Output the (x, y) coordinate of the center of the cell containing the given text.  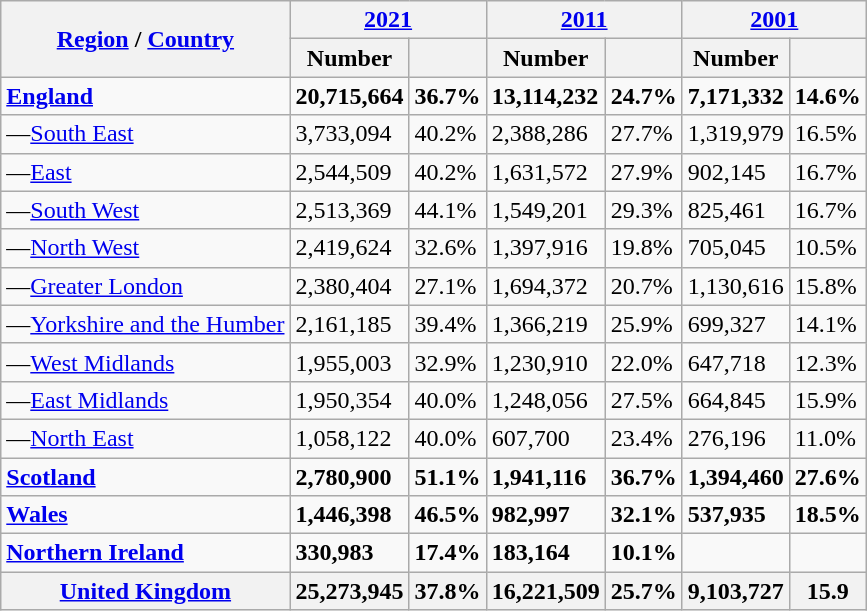
—South East (146, 134)
—West Midlands (146, 362)
Wales (146, 515)
England (146, 96)
825,461 (736, 210)
37.8% (448, 591)
19.8% (644, 248)
27.9% (644, 172)
330,983 (350, 553)
1,230,910 (546, 362)
982,997 (546, 515)
1,130,616 (736, 286)
51.1% (448, 477)
2011 (584, 20)
14.1% (828, 324)
1,941,116 (546, 477)
7,171,332 (736, 96)
—South West (146, 210)
22.0% (644, 362)
2,161,185 (350, 324)
1,631,572 (546, 172)
276,196 (736, 438)
1,955,003 (350, 362)
13,114,232 (546, 96)
Scotland (146, 477)
12.3% (828, 362)
1,058,122 (350, 438)
15.9% (828, 400)
11.0% (828, 438)
—East (146, 172)
27.5% (644, 400)
—North West (146, 248)
United Kingdom (146, 591)
2,419,624 (350, 248)
1,394,460 (736, 477)
699,327 (736, 324)
20,715,664 (350, 96)
27.1% (448, 286)
17.4% (448, 553)
3,733,094 (350, 134)
25,273,945 (350, 591)
9,103,727 (736, 591)
2,513,369 (350, 210)
16,221,509 (546, 591)
2,388,286 (546, 134)
16.5% (828, 134)
—East Midlands (146, 400)
705,045 (736, 248)
29.3% (644, 210)
1,397,916 (546, 248)
664,845 (736, 400)
32.9% (448, 362)
27.7% (644, 134)
39.4% (448, 324)
2,380,404 (350, 286)
2,780,900 (350, 477)
2001 (774, 20)
46.5% (448, 515)
2,544,509 (350, 172)
902,145 (736, 172)
25.9% (644, 324)
Region / Country (146, 39)
32.6% (448, 248)
1,549,201 (546, 210)
25.7% (644, 591)
647,718 (736, 362)
537,935 (736, 515)
14.6% (828, 96)
1,248,056 (546, 400)
1,366,219 (546, 324)
183,164 (546, 553)
24.7% (644, 96)
1,694,372 (546, 286)
1,319,979 (736, 134)
—Greater London (146, 286)
15.8% (828, 286)
Northern Ireland (146, 553)
27.6% (828, 477)
1,950,354 (350, 400)
44.1% (448, 210)
—North East (146, 438)
1,446,398 (350, 515)
20.7% (644, 286)
10.1% (644, 553)
607,700 (546, 438)
2021 (388, 20)
10.5% (828, 248)
18.5% (828, 515)
23.4% (644, 438)
32.1% (644, 515)
15.9 (828, 591)
—Yorkshire and the Humber (146, 324)
